Provide the [x, y] coordinate of the cell's center where the given text is located.  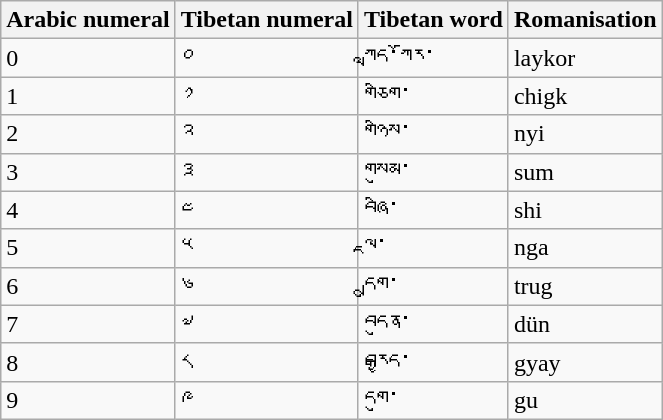
༥ [266, 248]
༡ [266, 96]
dün [585, 324]
5 [88, 248]
ལྔ་ [433, 248]
7 [88, 324]
2 [88, 134]
3 [88, 172]
༨ [266, 362]
laykor [585, 58]
༣ [266, 172]
shi [585, 210]
༢ [266, 134]
Tibetan numeral [266, 20]
4 [88, 210]
དྲུག་ [433, 286]
Arabic numeral [88, 20]
༧ [266, 324]
བདུན་ [433, 324]
sum [585, 172]
gyay [585, 362]
༦ [266, 286]
chigk [585, 96]
བཞི་ [433, 210]
༠ [266, 58]
Romanisation [585, 20]
བརྒྱད་ [433, 362]
nga [585, 248]
ཀླད་ཀོར་ [433, 58]
1 [88, 96]
གཉིས་ [433, 134]
gu [585, 400]
༩ [266, 400]
གསུམ་ [433, 172]
Tibetan word [433, 20]
6 [88, 286]
8 [88, 362]
དགུ་ [433, 400]
༤ [266, 210]
trug [585, 286]
9 [88, 400]
nyi [585, 134]
0 [88, 58]
གཅིག་ [433, 96]
